Extract the (X, Y) coordinate from the center of the cell holding the provided text.  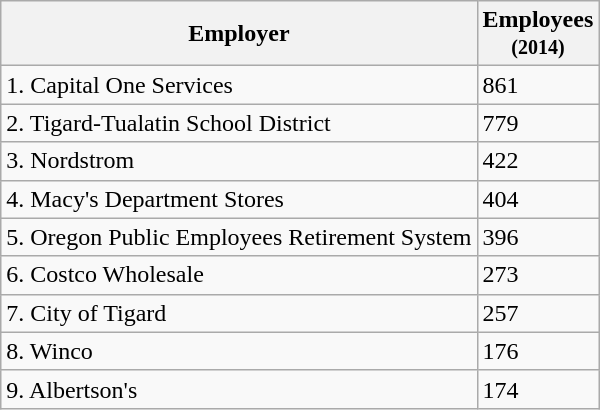
9. Albertson's (239, 389)
422 (538, 161)
Employees(2014) (538, 34)
257 (538, 313)
2. Tigard-Tualatin School District (239, 123)
1. Capital One Services (239, 85)
7. City of Tigard (239, 313)
3. Nordstrom (239, 161)
861 (538, 85)
5. Oregon Public Employees Retirement System (239, 237)
4. Macy's Department Stores (239, 199)
779 (538, 123)
396 (538, 237)
6. Costco Wholesale (239, 275)
Employer (239, 34)
273 (538, 275)
174 (538, 389)
176 (538, 351)
8. Winco (239, 351)
404 (538, 199)
